Scan for the cell matching the given text and deliver its (x, y) coordinate at center. 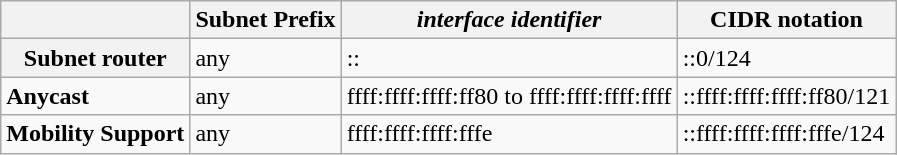
Anycast (96, 96)
interface identifier (509, 20)
ffff:ffff:ffff:fffe (509, 134)
::0/124 (786, 58)
Subnet Prefix (266, 20)
:: (509, 58)
::ffff:ffff:ffff:ff80/121 (786, 96)
Mobility Support (96, 134)
CIDR notation (786, 20)
ffff:ffff:ffff:ff80 to ffff:ffff:ffff:ffff (509, 96)
::ffff:ffff:ffff:fffe/124 (786, 134)
Subnet router (96, 58)
